Locate the cell with the specified text and output its [x, y] center coordinate. 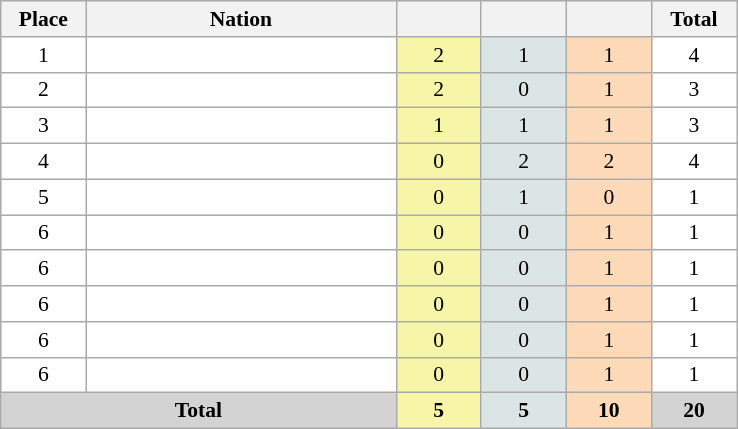
Place [44, 19]
Nation [241, 19]
10 [608, 411]
20 [694, 411]
